Return [x, y] of the center of cell containing provided text 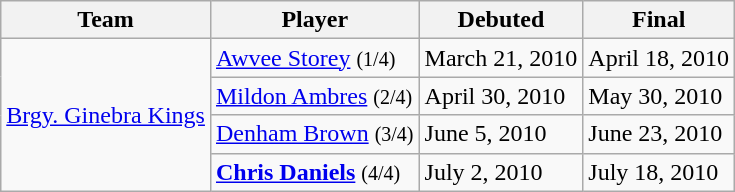
Denham Brown (3/4) [314, 134]
May 30, 2010 [659, 96]
March 21, 2010 [501, 58]
Chris Daniels (4/4) [314, 172]
June 23, 2010 [659, 134]
Final [659, 20]
June 5, 2010 [501, 134]
Team [106, 20]
Player [314, 20]
Debuted [501, 20]
Brgy. Ginebra Kings [106, 115]
Mildon Ambres (2/4) [314, 96]
July 2, 2010 [501, 172]
April 30, 2010 [501, 96]
Awvee Storey (1/4) [314, 58]
April 18, 2010 [659, 58]
July 18, 2010 [659, 172]
